Identify which cell holds the provided text, then report its [x, y] central coordinate. 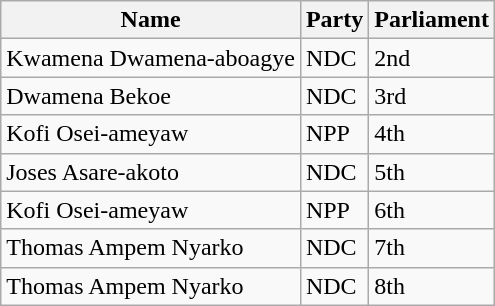
Dwamena Bekoe [151, 96]
3rd [432, 96]
6th [432, 210]
4th [432, 134]
Kwamena Dwamena-aboagye [151, 58]
5th [432, 172]
2nd [432, 58]
Party [334, 20]
Name [151, 20]
Joses Asare-akoto [151, 172]
Parliament [432, 20]
8th [432, 286]
7th [432, 248]
